Output the [X, Y] coordinate of the center of the cell containing the given text.  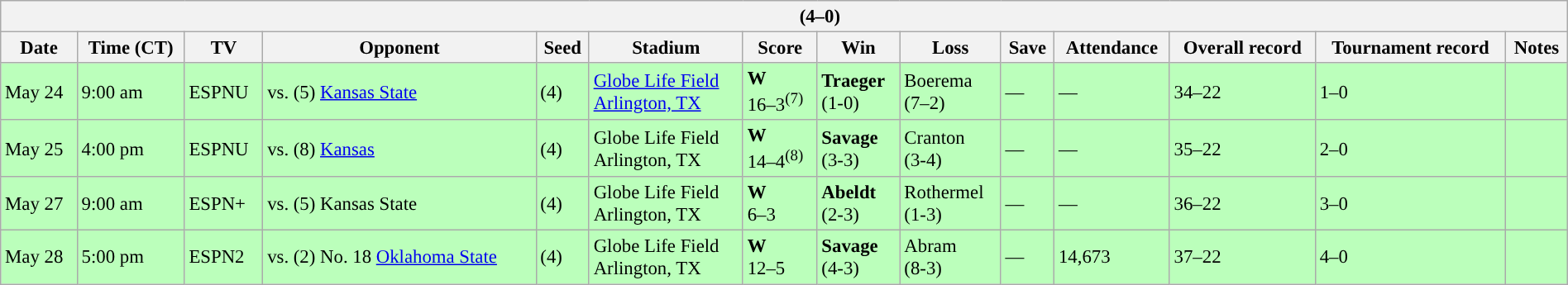
34–22 [1242, 91]
ESPN+ [223, 203]
May 27 [40, 203]
Notes [1537, 47]
3–0 [1410, 203]
Seed [562, 47]
vs. (2) No. 18 Oklahoma State [399, 258]
4–0 [1410, 258]
ESPN2 [223, 258]
Date [40, 47]
Time (CT) [131, 47]
Stadium [666, 47]
2–0 [1410, 149]
Cranton(3-4) [950, 149]
vs. (8) Kansas [399, 149]
W14–4(8) [780, 149]
W6–3 [780, 203]
Win [858, 47]
Abeldt(2-3) [858, 203]
Tournament record [1410, 47]
Attendance [1112, 47]
4:00 pm [131, 149]
TV [223, 47]
Loss [950, 47]
(4–0) [784, 17]
35–22 [1242, 149]
Abram(8-3) [950, 258]
Savage(3-3) [858, 149]
W16–3(7) [780, 91]
1–0 [1410, 91]
36–22 [1242, 203]
37–22 [1242, 258]
Traeger(1-0) [858, 91]
W12–5 [780, 258]
5:00 pm [131, 258]
Opponent [399, 47]
14,673 [1112, 258]
May 24 [40, 91]
May 25 [40, 149]
Savage(4-3) [858, 258]
Score [780, 47]
Save [1027, 47]
May 28 [40, 258]
Overall record [1242, 47]
Boerema(7–2) [950, 91]
Rothermel(1-3) [950, 203]
